Determine the [X, Y] coordinate at the center of the cell enclosing the given text.  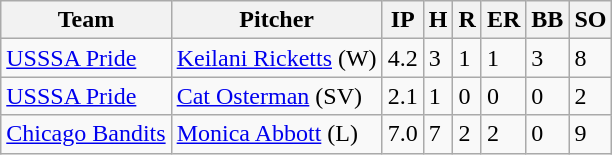
Monica Abbott (L) [276, 134]
ER [503, 20]
7 [438, 134]
Chicago Bandits [86, 134]
IP [402, 20]
2.1 [402, 96]
7.0 [402, 134]
BB [548, 20]
Pitcher [276, 20]
9 [590, 134]
Keilani Ricketts (W) [276, 58]
4.2 [402, 58]
Cat Osterman (SV) [276, 96]
Team [86, 20]
R [467, 20]
SO [590, 20]
8 [590, 58]
H [438, 20]
